From the cell containing the given text, extract its center point as [x, y] coordinate. 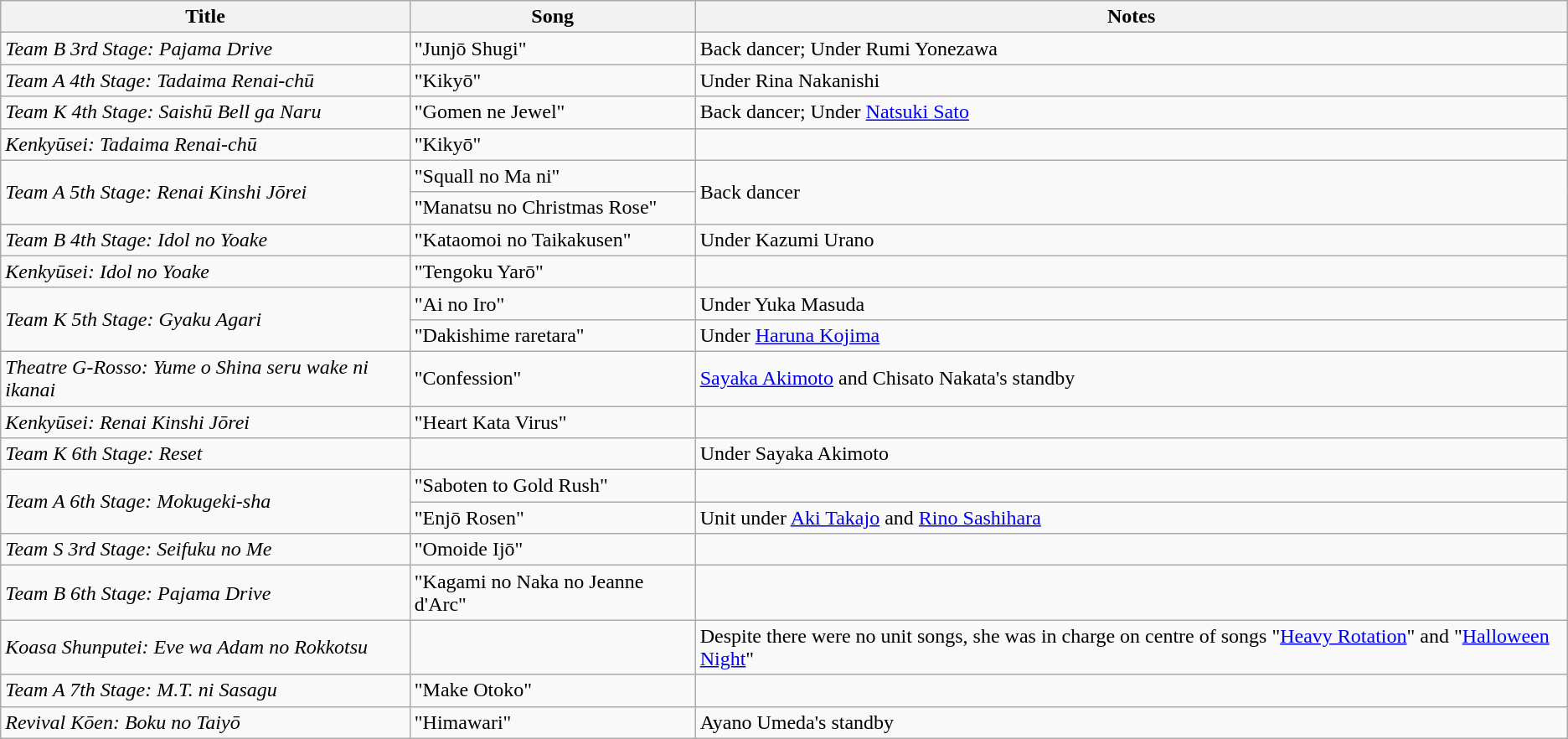
"Confession" [553, 379]
"Make Otoko" [553, 690]
Team A 6th Stage: Mokugeki-sha [206, 502]
Team K 5th Stage: Gyaku Agari [206, 319]
Kenkyūsei: Idol no Yoake [206, 271]
Team S 3rd Stage: Seifuku no Me [206, 550]
Revival Kōen: Boku no Taiyō [206, 722]
"Himawari" [553, 722]
"Gomen ne Jewel" [553, 112]
Kenkyūsei: Tadaima Renai-chū [206, 144]
"Junjō Shugi" [553, 49]
"Omoide Ijō" [553, 550]
Under Rina Nakanishi [1131, 80]
Team A 5th Stage: Renai Kinshi Jōrei [206, 192]
Unit under Aki Takajo and Rino Sashihara [1131, 518]
"Heart Kata Virus" [553, 421]
Back dancer [1131, 192]
Under Haruna Kojima [1131, 335]
"Ai no Iro" [553, 303]
"Dakishime raretara" [553, 335]
Despite there were no unit songs, she was in charge on centre of songs "Heavy Rotation" and "Halloween Night" [1131, 647]
Team B 6th Stage: Pajama Drive [206, 593]
Song [553, 17]
Koasa Shunputei: Eve wa Adam no Rokkotsu [206, 647]
Under Kazumi Urano [1131, 240]
Ayano Umeda's standby [1131, 722]
"Saboten to Gold Rush" [553, 486]
Title [206, 17]
Team K 6th Stage: Reset [206, 454]
Back dancer; Under Rumi Yonezawa [1131, 49]
Team B 4th Stage: Idol no Yoake [206, 240]
Sayaka Akimoto and Chisato Nakata's standby [1131, 379]
Team B 3rd Stage: Pajama Drive [206, 49]
Under Yuka Masuda [1131, 303]
"Manatsu no Christmas Rose" [553, 208]
Notes [1131, 17]
"Kataomoi no Taikakusen" [553, 240]
Under Sayaka Akimoto [1131, 454]
Team K 4th Stage: Saishū Bell ga Naru [206, 112]
"Tengoku Yarō" [553, 271]
"Squall no Ma ni" [553, 176]
"Kagami no Naka no Jeanne d'Arc" [553, 593]
Back dancer; Under Natsuki Sato [1131, 112]
Kenkyūsei: Renai Kinshi Jōrei [206, 421]
Theatre G-Rosso: Yume o Shina seru wake ni ikanai [206, 379]
Team A 7th Stage: M.T. ni Sasagu [206, 690]
Team A 4th Stage: Tadaima Renai-chū [206, 80]
"Enjō Rosen" [553, 518]
